Return the [x, y] coordinate for the center point of the cell that contains the specified text.  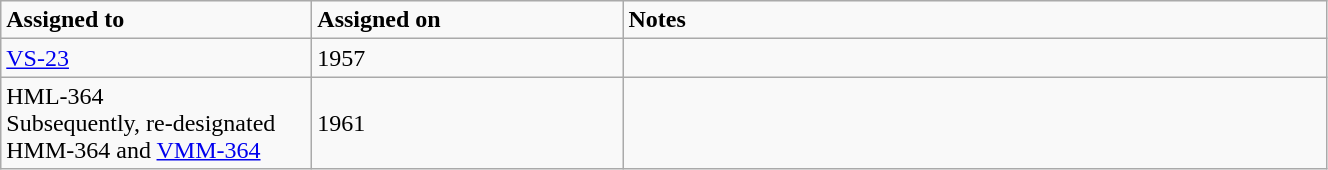
HML-364Subsequently, re-designated HMM-364 and VMM-364 [156, 123]
Assigned on [468, 20]
VS-23 [156, 58]
Notes [975, 20]
1961 [468, 123]
1957 [468, 58]
Assigned to [156, 20]
